Extract the [X, Y] coordinate from the center of the cell holding the provided text.  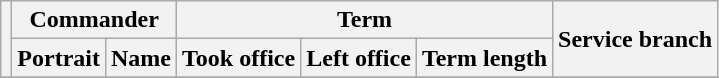
Portrait [59, 58]
Name [140, 58]
Term [365, 20]
Commander [94, 20]
Service branch [636, 39]
Left office [359, 58]
Took office [239, 58]
Term length [484, 58]
